Provide the (X, Y) coordinate of the cell's center where the given text is located.  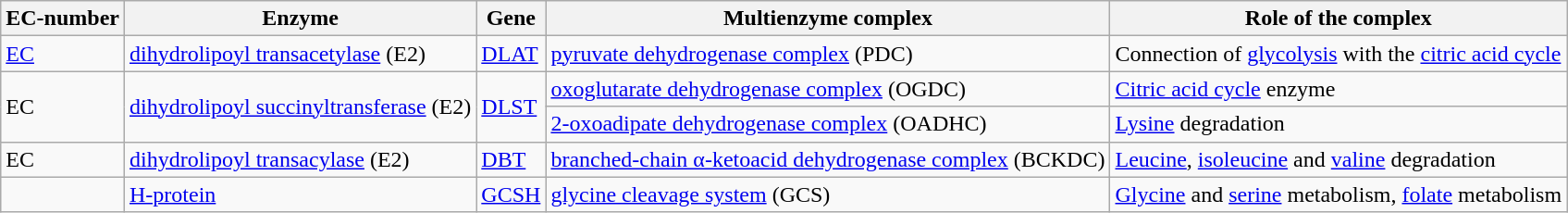
Citric acid cycle enzyme (1339, 89)
Role of the complex (1339, 19)
2-oxoadipate dehydrogenase complex (OADHC) (828, 124)
Lysine degradation (1339, 124)
Leucine, isoleucine and valine degradation (1339, 159)
dihydrolipoyl transacylase (E2) (300, 159)
Multienzyme complex (828, 19)
DLST (511, 106)
EC-number (63, 19)
Gene (511, 19)
glycine cleavage system (GCS) (828, 194)
pyruvate dehydrogenase complex (PDC) (828, 54)
Glycine and serine metabolism, folate metabolism (1339, 194)
dihydrolipoyl succinyltransferase (E2) (300, 106)
DLAT (511, 54)
branched-chain α-ketoacid dehydrogenase complex (BCKDC) (828, 159)
H-protein (300, 194)
Connection of glycolysis with the citric acid cycle (1339, 54)
GCSH (511, 194)
Enzyme (300, 19)
oxoglutarate dehydrogenase complex (OGDC) (828, 89)
dihydrolipoyl transacetylase (E2) (300, 54)
DBT (511, 159)
